Provide the [X, Y] coordinate of the cell's center where the given text is located.  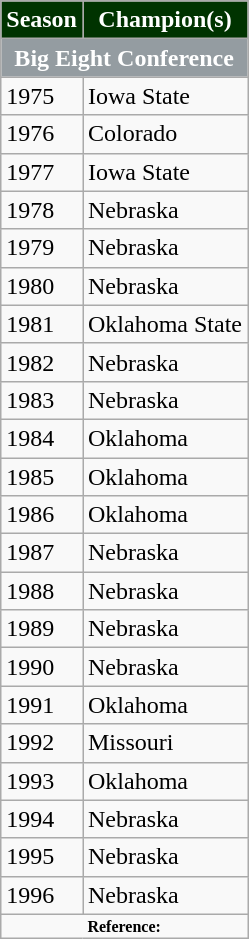
1991 [42, 705]
1994 [42, 819]
1987 [42, 553]
Reference: [124, 926]
1996 [42, 895]
1978 [42, 210]
Champion(s) [164, 20]
1979 [42, 248]
1981 [42, 324]
1989 [42, 629]
1986 [42, 515]
1977 [42, 172]
Oklahoma State [164, 324]
1983 [42, 400]
1988 [42, 591]
1993 [42, 781]
Colorado [164, 134]
1995 [42, 857]
Season [42, 20]
1985 [42, 477]
1975 [42, 96]
1980 [42, 286]
1982 [42, 362]
Big Eight Conference [124, 58]
1976 [42, 134]
1992 [42, 743]
1984 [42, 438]
Missouri [164, 743]
1990 [42, 667]
